For the text-containing cell, return its midpoint in [x, y] coordinate format. 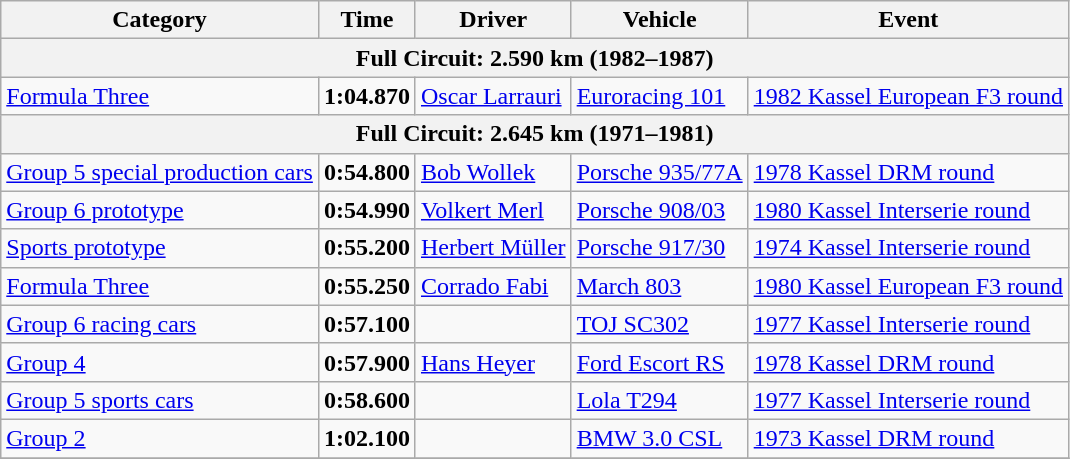
0:54.990 [366, 210]
Porsche 908/03 [660, 210]
Oscar Larrauri [493, 96]
0:57.900 [366, 362]
0:55.250 [366, 286]
Driver [493, 20]
Group 6 prototype [160, 210]
Group 5 sports cars [160, 400]
Event [908, 20]
Bob Wollek [493, 172]
1980 Kassel European F3 round [908, 286]
1973 Kassel DRM round [908, 438]
Herbert Müller [493, 248]
TOJ SC302 [660, 324]
Group 2 [160, 438]
0:58.600 [366, 400]
BMW 3.0 CSL [660, 438]
Group 4 [160, 362]
0:57.100 [366, 324]
Time [366, 20]
Euroracing 101 [660, 96]
Porsche 917/30 [660, 248]
0:54.800 [366, 172]
Vehicle [660, 20]
1982 Kassel European F3 round [908, 96]
Porsche 935/77A [660, 172]
0:55.200 [366, 248]
Volkert Merl [493, 210]
Ford Escort RS [660, 362]
1974 Kassel Interserie round [908, 248]
Hans Heyer [493, 362]
Group 6 racing cars [160, 324]
Corrado Fabi [493, 286]
Category [160, 20]
Full Circuit: 2.645 km (1971–1981) [535, 134]
1980 Kassel Interserie round [908, 210]
Group 5 special production cars [160, 172]
1:04.870 [366, 96]
1:02.100 [366, 438]
March 803 [660, 286]
Sports prototype [160, 248]
Lola T294 [660, 400]
Full Circuit: 2.590 km (1982–1987) [535, 58]
